Provide the [X, Y] coordinate of the cell's center where the given text is located.  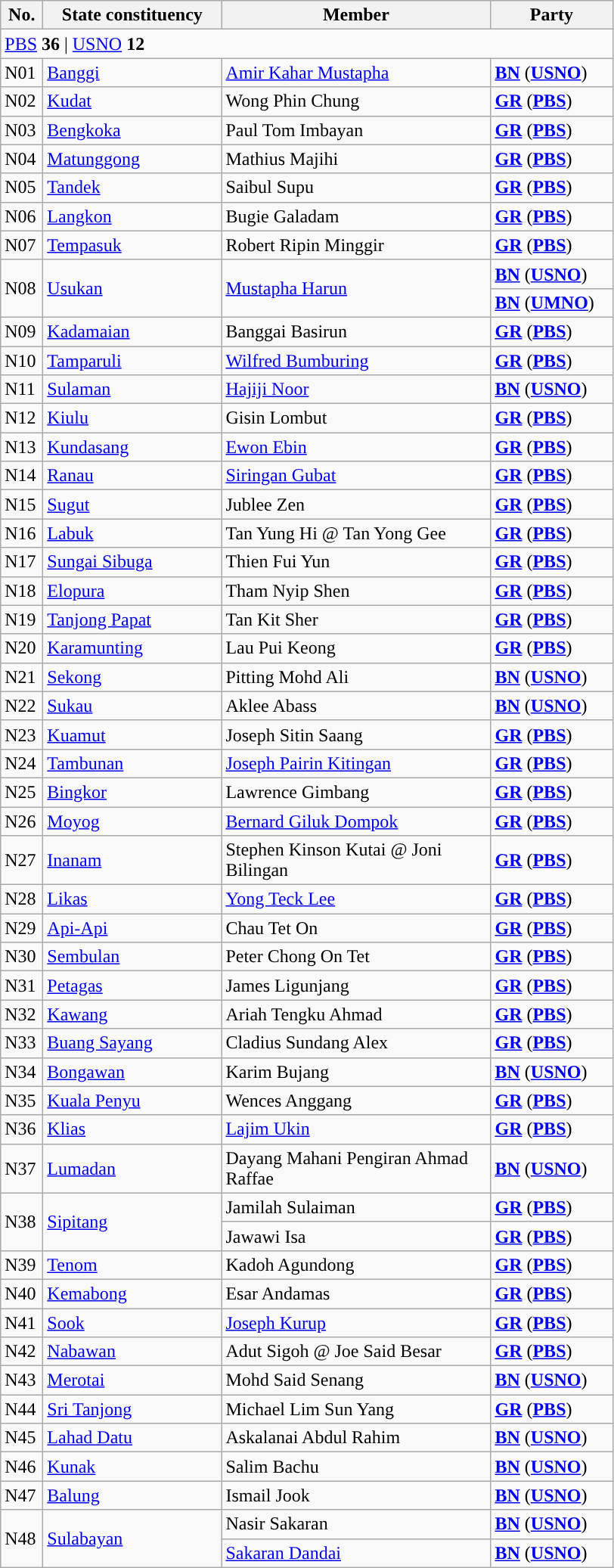
N48 [22, 1539]
Bernard Giluk Dompok [356, 821]
Elopura [132, 591]
Wong Phin Chung [356, 101]
Tamparuli [132, 361]
Likas [132, 899]
N28 [22, 899]
Tanjong Papat [132, 619]
Bengkoka [132, 130]
Kunak [132, 1467]
N33 [22, 1043]
N21 [22, 677]
Api-Api [132, 928]
Bongawan [132, 1072]
Wences Anggang [356, 1101]
Paul Tom Imbayan [356, 130]
Merotai [132, 1380]
Balung [132, 1495]
N47 [22, 1495]
Sukau [132, 706]
Jawawi Isa [356, 1236]
Salim Bachu [356, 1467]
N35 [22, 1101]
Amir Kahar Mustapha [356, 73]
N19 [22, 619]
N08 [22, 288]
Karim Bujang [356, 1072]
Member [356, 15]
N06 [22, 216]
N37 [22, 1168]
Jamilah Sulaiman [356, 1207]
Mustapha Harun [356, 288]
Sook [132, 1323]
Sembulan [132, 957]
Mathius Majihi [356, 159]
Kuala Penyu [132, 1101]
N46 [22, 1467]
N44 [22, 1409]
Tambunan [132, 763]
Kemabong [132, 1293]
Mohd Said Senang [356, 1380]
Karamunting [132, 648]
Cladius Sundang Alex [356, 1043]
Tandek [132, 188]
Sri Tanjong [132, 1409]
Gisin Lombut [356, 418]
Kadamaian [132, 331]
James Ligunjang [356, 986]
Yong Teck Lee [356, 899]
N15 [22, 505]
Thien Fui Yun [356, 562]
Lahad Datu [132, 1438]
Langkon [132, 216]
N30 [22, 957]
Kundasang [132, 447]
Ismail Jook [356, 1495]
Bugie Galadam [356, 216]
Nabawan [132, 1352]
State constituency [132, 15]
Matunggong [132, 159]
Siringan Gubat [356, 476]
Kiulu [132, 418]
N43 [22, 1380]
Nasir Sakaran [356, 1524]
N13 [22, 447]
Sulabayan [132, 1539]
Lau Pui Keong [356, 648]
Askalanai Abdul Rahim [356, 1438]
Kuamut [132, 734]
Tempasuk [132, 245]
Lawrence Gimbang [356, 792]
N25 [22, 792]
Robert Ripin Minggir [356, 245]
N38 [22, 1222]
N45 [22, 1438]
N34 [22, 1072]
Kudat [132, 101]
N18 [22, 591]
Lajim Ukin [356, 1129]
N04 [22, 159]
Wilfred Bumburing [356, 361]
Sungai Sibuga [132, 562]
Michael Lim Sun Yang [356, 1409]
Stephen Kinson Kutai @ Joni Bilingan [356, 861]
BN (UMNO) [552, 303]
N22 [22, 706]
N05 [22, 188]
Labuk [132, 533]
N20 [22, 648]
N16 [22, 533]
N36 [22, 1129]
N12 [22, 418]
Peter Chong On Tet [356, 957]
N23 [22, 734]
Tan Yung Hi @ Tan Yong Gee [356, 533]
No. [22, 15]
N29 [22, 928]
Aklee Abass [356, 706]
Buang Sayang [132, 1043]
N09 [22, 331]
Sekong [132, 677]
N14 [22, 476]
N32 [22, 1014]
N31 [22, 986]
N17 [22, 562]
N26 [22, 821]
Chau Tet On [356, 928]
N10 [22, 361]
N40 [22, 1293]
Lumadan [132, 1168]
N01 [22, 73]
Sakaran Dandai [356, 1553]
N07 [22, 245]
Ariah Tengku Ahmad [356, 1014]
Dayang Mahani Pengiran Ahmad Raffae [356, 1168]
Banggi [132, 73]
N42 [22, 1352]
Joseph Pairin Kitingan [356, 763]
N24 [22, 763]
N27 [22, 861]
Kawang [132, 1014]
Tenom [132, 1265]
Hajiji Noor [356, 390]
Moyog [132, 821]
Usukan [132, 288]
Kadoh Agundong [356, 1265]
Saibul Supu [356, 188]
N41 [22, 1323]
Tham Nyip Shen [356, 591]
Adut Sigoh @ Joe Said Besar [356, 1352]
Pitting Mohd Ali [356, 677]
Esar Andamas [356, 1293]
N03 [22, 130]
Tan Kit Sher [356, 619]
Ewon Ebin [356, 447]
Sugut [132, 505]
Bingkor [132, 792]
Banggai Basirun [356, 331]
Inanam [132, 861]
Ranau [132, 476]
N02 [22, 101]
Petagas [132, 986]
Joseph Kurup [356, 1323]
Joseph Sitin Saang [356, 734]
Sulaman [132, 390]
Party [552, 15]
Sipitang [132, 1222]
N39 [22, 1265]
N11 [22, 390]
PBS 36 | USNO 12 [307, 44]
Jublee Zen [356, 505]
Klias [132, 1129]
